Locate the cell with the specified text and output its [x, y] center coordinate. 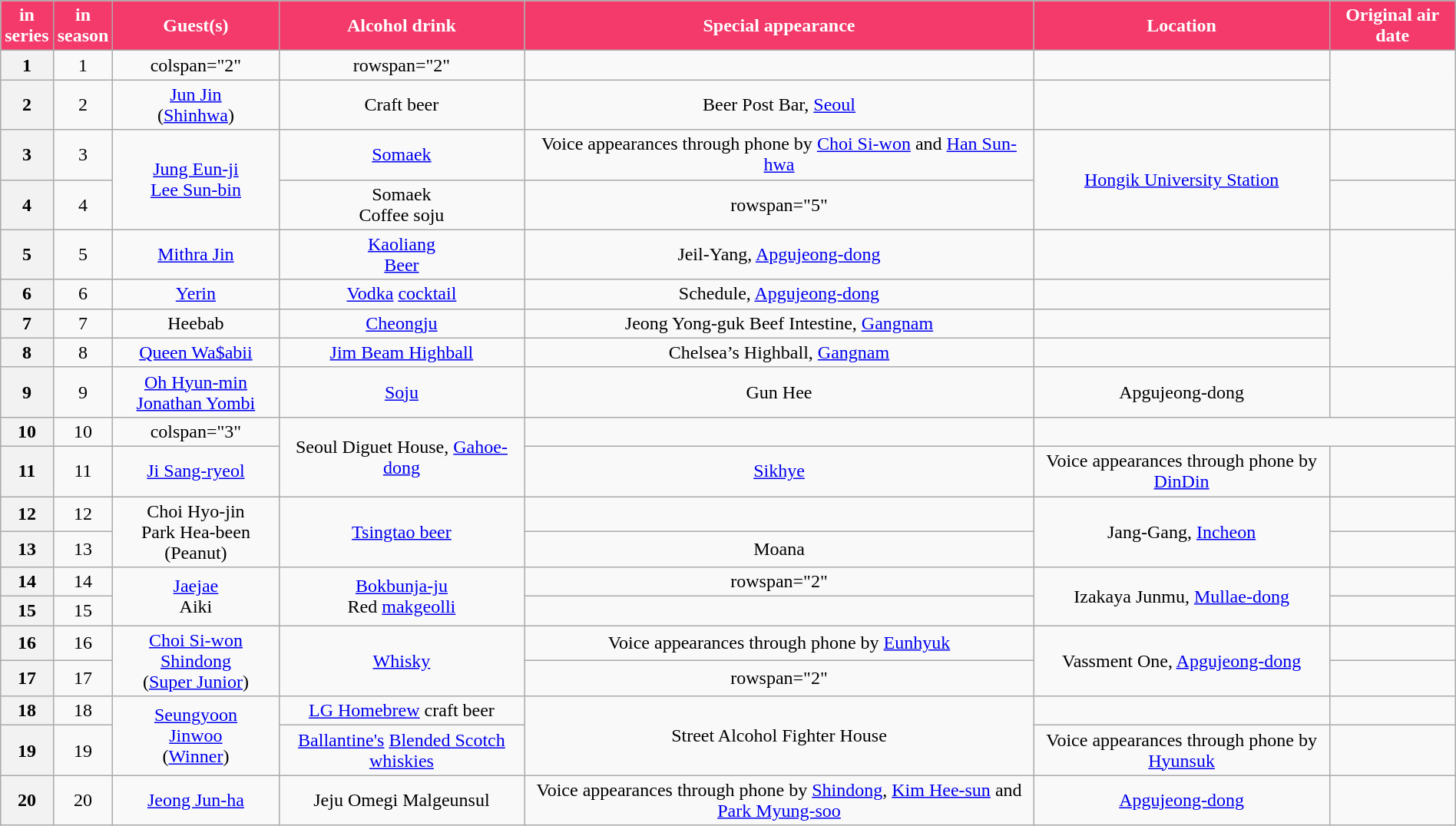
Seoul Diguet House, Gahoe-dong [402, 456]
Bokbunja-ju Red makgeolli [402, 596]
Voice appearances through phone by Shindong, Kim Hee-sun and Park Myung-soo [779, 800]
Seungyoon Jinwoo (Winner) [196, 735]
JaejaeAiki [196, 596]
Jeil-Yang, Apgujeong-dong [779, 255]
Jeju Omegi Malgeunsul [402, 800]
inseason [83, 26]
Beer Post Bar, Seoul [779, 104]
Jung Eun-jiLee Sun-bin [196, 180]
Oh Hyun-min Jonathan Yombi [196, 392]
Voice appearances through phone by Choi Si-won and Han Sun-hwa [779, 155]
Soju [402, 392]
Choi Si-wonShindong (Super Junior) [196, 661]
Cheongju [402, 323]
Craft beer [402, 104]
Queen Wa$abii [196, 352]
colspan="3" [196, 431]
Moana [779, 550]
Jeong Jun-ha [196, 800]
Location [1181, 26]
Vassment One, Apgujeong-dong [1181, 661]
KaoliangBeer [402, 255]
Jim Beam Highball [402, 352]
Somaek Coffee soju [402, 204]
inseries [27, 26]
Mithra Jin [196, 255]
Choi Hyo-jin Park Hea-been (Peanut) [196, 531]
Schedule, Apgujeong-dong [779, 294]
Voice appearances through phone by Hyunsuk [1181, 751]
Guest(s) [196, 26]
Heebab [196, 323]
Jeong Yong-guk Beef Intestine, Gangnam [779, 323]
Ballantine's Blended Scotch whiskies [402, 751]
Special appearance [779, 26]
Gun Hee [779, 392]
Vodka cocktail [402, 294]
Chelsea’s Highball, Gangnam [779, 352]
Yerin [196, 294]
LG Homebrew craft beer [402, 711]
Jun Jin(Shinhwa) [196, 104]
Izakaya Junmu, Mullae-dong [1181, 596]
Street Alcohol Fighter House [779, 735]
Original air date [1392, 26]
Tsingtao beer [402, 531]
Ji Sang-ryeol [196, 471]
Hongik University Station [1181, 180]
Sikhye [779, 471]
Voice appearances through phone by Eunhyuk [779, 643]
Somaek [402, 155]
Whisky [402, 661]
colspan="2" [196, 65]
Alcohol drink [402, 26]
Jang-Gang, Incheon [1181, 531]
rowspan="5" [779, 204]
Voice appearances through phone by DinDin [1181, 471]
